Return the [x, y] coordinate for the center point of the cell that contains the specified text.  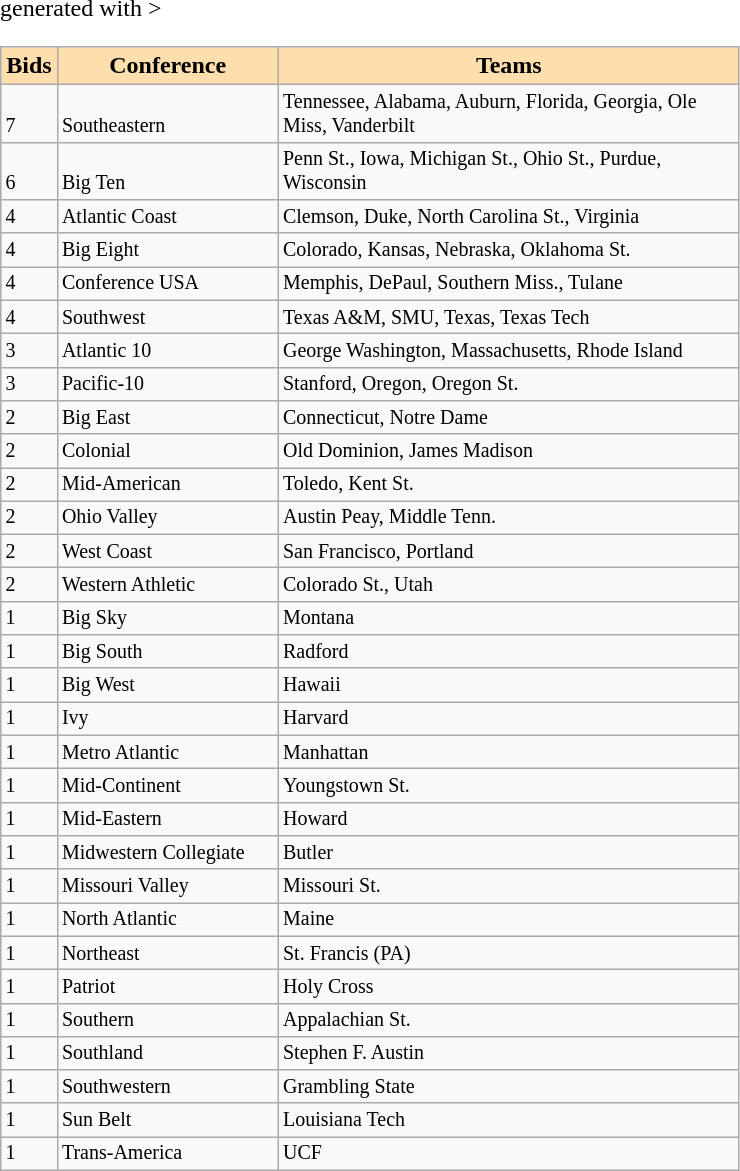
Appalachian St. [508, 1020]
Conference USA [168, 284]
Big Ten [168, 170]
Big Eight [168, 250]
San Francisco, Portland [508, 550]
Maine [508, 920]
Butler [508, 852]
Teams [508, 66]
Big West [168, 684]
Youngstown St. [508, 786]
Western Athletic [168, 584]
Texas A&M, SMU, Texas, Texas Tech [508, 316]
UCF [508, 1154]
Bids [29, 66]
Grambling State [508, 1086]
Atlantic Coast [168, 216]
Tennessee, Alabama, Auburn, Florida, Georgia, Ole Miss, Vanderbilt [508, 114]
Northeast [168, 952]
Southwest [168, 316]
Big South [168, 652]
Mid-American [168, 484]
Hawaii [508, 684]
Penn St., Iowa, Michigan St., Ohio St., Purdue, Wisconsin [508, 170]
Howard [508, 818]
Conference [168, 66]
North Atlantic [168, 920]
Montana [508, 618]
Radford [508, 652]
West Coast [168, 550]
Austin Peay, Middle Tenn. [508, 518]
Holy Cross [508, 986]
Mid-Eastern [168, 818]
Connecticut, Notre Dame [508, 418]
Trans-America [168, 1154]
Louisiana Tech [508, 1120]
Colorado, Kansas, Nebraska, Oklahoma St. [508, 250]
6 [29, 170]
Stephen F. Austin [508, 1052]
Colonial [168, 450]
Midwestern Collegiate [168, 852]
Pacific-10 [168, 384]
Big Sky [168, 618]
Stanford, Oregon, Oregon St. [508, 384]
Sun Belt [168, 1120]
7 [29, 114]
Mid-Continent [168, 786]
St. Francis (PA) [508, 952]
Memphis, DePaul, Southern Miss., Tulane [508, 284]
Metro Atlantic [168, 752]
Southeastern [168, 114]
Patriot [168, 986]
Big East [168, 418]
Missouri St. [508, 886]
Ivy [168, 718]
Manhattan [508, 752]
Clemson, Duke, North Carolina St., Virginia [508, 216]
Southland [168, 1052]
George Washington, Massachusetts, Rhode Island [508, 350]
Ohio Valley [168, 518]
Southwestern [168, 1086]
Harvard [508, 718]
Atlantic 10 [168, 350]
Toledo, Kent St. [508, 484]
Missouri Valley [168, 886]
Colorado St., Utah [508, 584]
Southern [168, 1020]
Old Dominion, James Madison [508, 450]
